Pinpoint the cell where the given text exists, returning its [X, Y] midpoint coordinate. 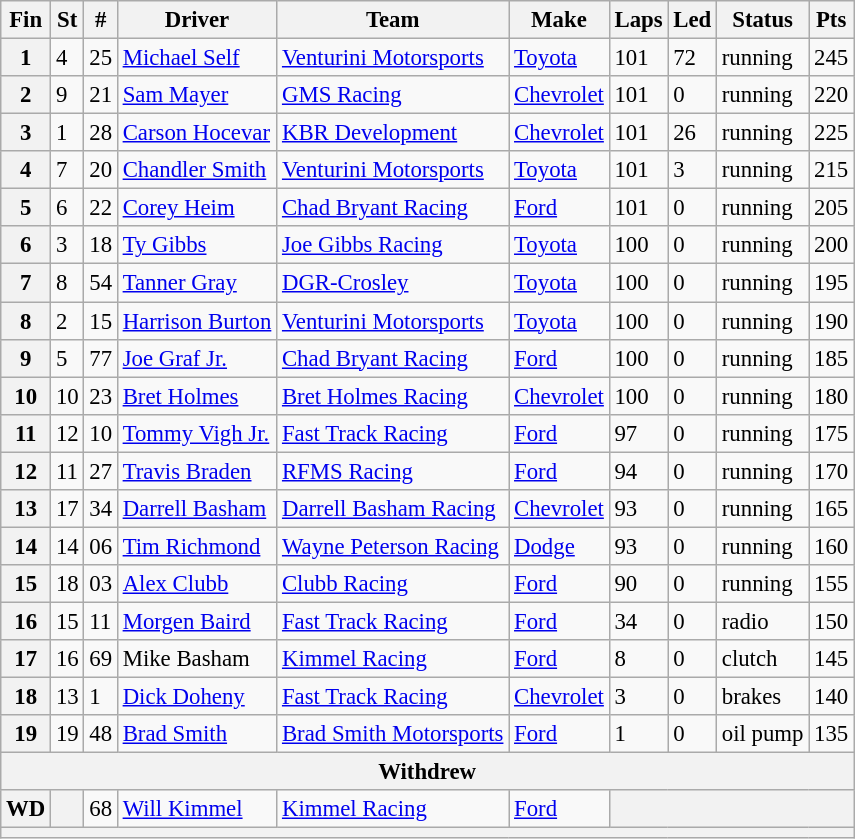
175 [832, 433]
Darrell Basham Racing [393, 509]
160 [832, 546]
Bret Holmes [196, 396]
Dodge [559, 546]
25 [100, 58]
20 [100, 170]
Team [393, 20]
90 [638, 584]
Brad Smith Motorsports [393, 734]
Bret Holmes Racing [393, 396]
21 [100, 95]
Chandler Smith [196, 170]
69 [100, 659]
97 [638, 433]
245 [832, 58]
180 [832, 396]
150 [832, 621]
Darrell Basham [196, 509]
77 [100, 358]
Sam Mayer [196, 95]
03 [100, 584]
Tim Richmond [196, 546]
Corey Heim [196, 208]
Tanner Gray [196, 283]
Driver [196, 20]
Harrison Burton [196, 321]
28 [100, 133]
140 [832, 697]
DGR-Crosley [393, 283]
Carson Hocevar [196, 133]
Make [559, 20]
225 [832, 133]
205 [832, 208]
Clubb Racing [393, 584]
27 [100, 471]
Will Kimmel [196, 809]
165 [832, 509]
clutch [762, 659]
# [100, 20]
155 [832, 584]
brakes [762, 697]
WD [26, 809]
23 [100, 396]
Fin [26, 20]
KBR Development [393, 133]
Pts [832, 20]
220 [832, 95]
oil pump [762, 734]
Ty Gibbs [196, 245]
Brad Smith [196, 734]
Morgen Baird [196, 621]
St [68, 20]
Wayne Peterson Racing [393, 546]
Laps [638, 20]
Travis Braden [196, 471]
26 [692, 133]
06 [100, 546]
Joe Gibbs Racing [393, 245]
Led [692, 20]
195 [832, 283]
215 [832, 170]
GMS Racing [393, 95]
Joe Graf Jr. [196, 358]
94 [638, 471]
68 [100, 809]
RFMS Racing [393, 471]
Mike Basham [196, 659]
145 [832, 659]
170 [832, 471]
190 [832, 321]
Dick Doheny [196, 697]
135 [832, 734]
Withdrew [428, 772]
Michael Self [196, 58]
Status [762, 20]
185 [832, 358]
radio [762, 621]
48 [100, 734]
200 [832, 245]
Alex Clubb [196, 584]
22 [100, 208]
54 [100, 283]
72 [692, 58]
Tommy Vigh Jr. [196, 433]
